Scan for the cell matching the given text and deliver its [X, Y] coordinate at center. 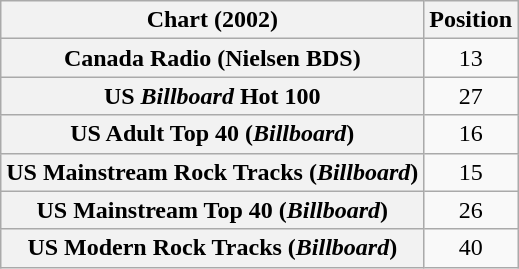
US Billboard Hot 100 [212, 96]
15 [471, 172]
US Mainstream Rock Tracks (Billboard) [212, 172]
13 [471, 58]
27 [471, 96]
Chart (2002) [212, 20]
26 [471, 210]
US Mainstream Top 40 (Billboard) [212, 210]
US Modern Rock Tracks (Billboard) [212, 248]
40 [471, 248]
US Adult Top 40 (Billboard) [212, 134]
16 [471, 134]
Position [471, 20]
Canada Radio (Nielsen BDS) [212, 58]
